Find where the given text appears and provide that cell's center as [X, Y] coordinate. 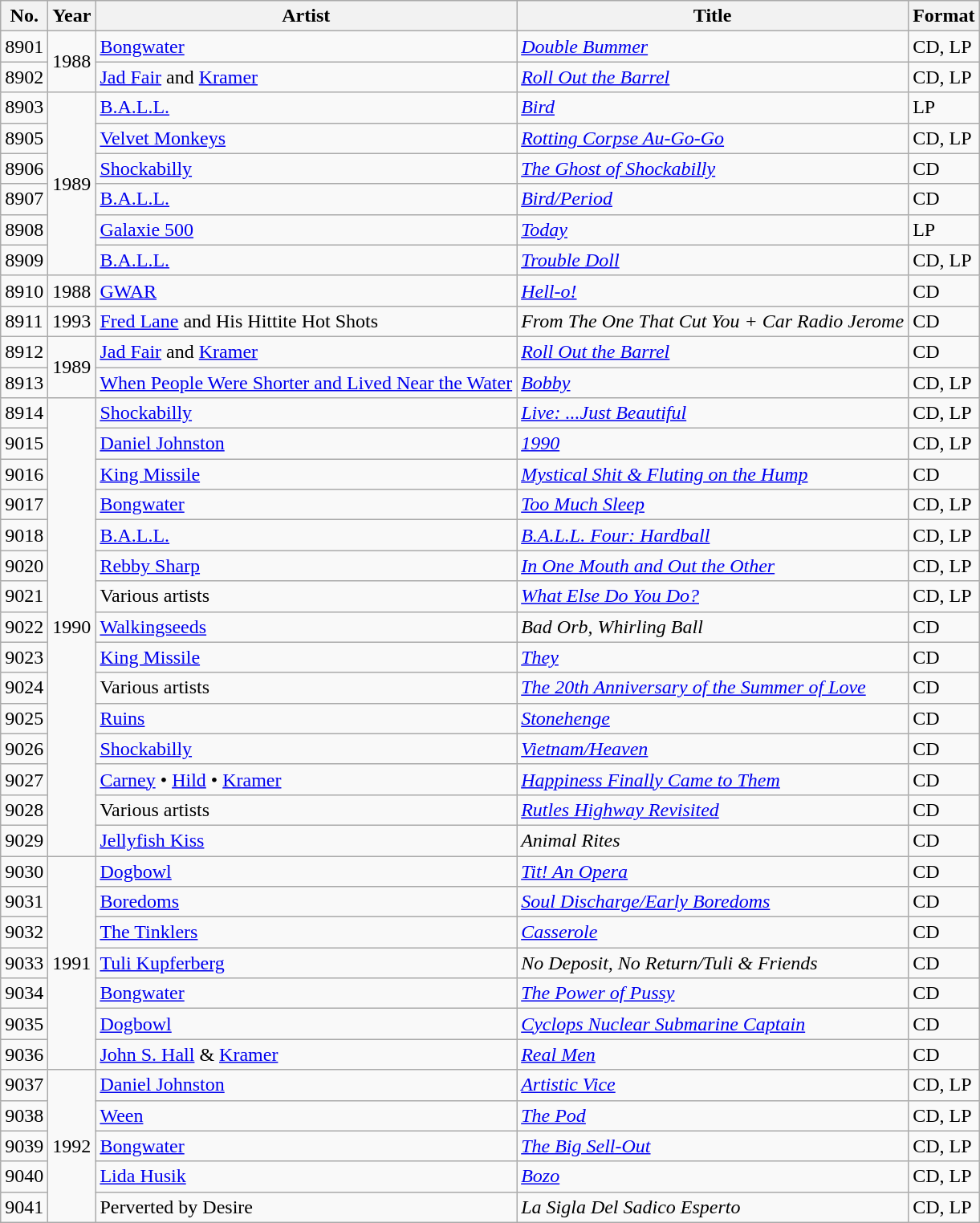
Bird/Period [713, 199]
Artistic Vice [713, 1085]
9021 [24, 596]
9026 [24, 749]
Hell-o! [713, 291]
Boredoms [307, 902]
Live: ...Just Beautiful [713, 413]
GWAR [307, 291]
9020 [24, 566]
Bad Orb, Whirling Ball [713, 627]
The Tinklers [307, 932]
The Pod [713, 1115]
Year [72, 16]
8902 [24, 77]
In One Mouth and Out the Other [713, 566]
9035 [24, 1024]
8905 [24, 138]
8909 [24, 260]
La Sigla Del Sadico Esperto [713, 1207]
Soul Discharge/Early Boredoms [713, 902]
9031 [24, 902]
Today [713, 230]
1993 [72, 321]
8907 [24, 199]
Velvet Monkeys [307, 138]
John S. Hall & Kramer [307, 1054]
9034 [24, 993]
Walkingseeds [307, 627]
Tuli Kupferberg [307, 963]
Animal Rites [713, 840]
B.A.L.L. Four: Hardball [713, 535]
9040 [24, 1176]
Real Men [713, 1054]
Happiness Finally Came to Them [713, 779]
The Big Sell-Out [713, 1146]
9033 [24, 963]
9038 [24, 1115]
Artist [307, 16]
9032 [24, 932]
From The One That Cut You + Car Radio Jerome [713, 321]
9023 [24, 657]
Perverted by Desire [307, 1207]
They [713, 657]
Bobby [713, 383]
9017 [24, 505]
Title [713, 16]
Stonehenge [713, 718]
Bird [713, 108]
9022 [24, 627]
9025 [24, 718]
Trouble Doll [713, 260]
Ween [307, 1115]
When People Were Shorter and Lived Near the Water [307, 383]
Rutles Highway Revisited [713, 810]
Double Bummer [713, 47]
8914 [24, 413]
The 20th Anniversary of the Summer of Love [713, 688]
8912 [24, 351]
8908 [24, 230]
8910 [24, 291]
9030 [24, 871]
Format [944, 16]
9016 [24, 474]
Casserole [713, 932]
9029 [24, 840]
9036 [24, 1054]
Rotting Corpse Au-Go-Go [713, 138]
9039 [24, 1146]
What Else Do You Do? [713, 596]
9037 [24, 1085]
Bozo [713, 1176]
The Power of Pussy [713, 993]
9041 [24, 1207]
1992 [72, 1146]
9027 [24, 779]
Rebby Sharp [307, 566]
8913 [24, 383]
8906 [24, 169]
8911 [24, 321]
Fred Lane and His Hittite Hot Shots [307, 321]
Tit! An Opera [713, 871]
8903 [24, 108]
Ruins [307, 718]
The Ghost of Shockabilly [713, 169]
9024 [24, 688]
Jellyfish Kiss [307, 840]
Cyclops Nuclear Submarine Captain [713, 1024]
9015 [24, 444]
Lida Husik [307, 1176]
Too Much Sleep [713, 505]
Carney • Hild • Kramer [307, 779]
9028 [24, 810]
No. [24, 16]
Mystical Shit & Fluting on the Hump [713, 474]
No Deposit, No Return/Tuli & Friends [713, 963]
8901 [24, 47]
1991 [72, 962]
Galaxie 500 [307, 230]
9018 [24, 535]
Vietnam/Heaven [713, 749]
